Locate the cell with the specified text and output its (X, Y) center coordinate. 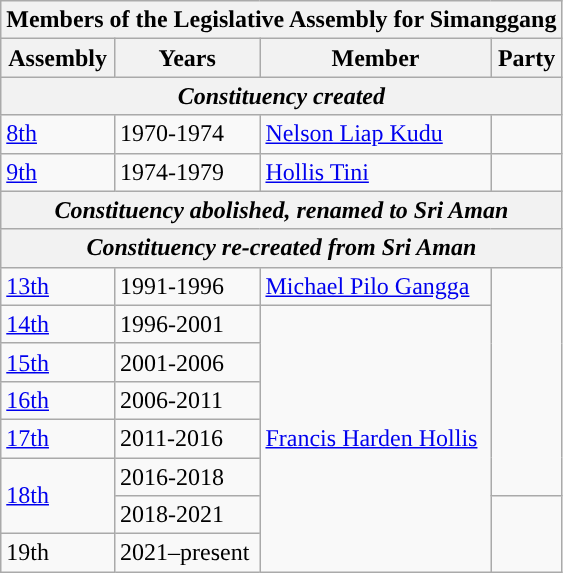
16th (58, 400)
1996-2001 (186, 324)
Members of the Legislative Assembly for Simanggang (282, 20)
19th (58, 553)
17th (58, 438)
2016-2018 (186, 477)
13th (58, 286)
Party (526, 58)
2018-2021 (186, 515)
Years (186, 58)
9th (58, 172)
8th (58, 134)
Hollis Tini (376, 172)
Member (376, 58)
2011-2016 (186, 438)
Francis Harden Hollis (376, 438)
1970-1974 (186, 134)
2021–present (186, 553)
1991-1996 (186, 286)
Nelson Liap Kudu (376, 134)
2001-2006 (186, 362)
Constituency re-created from Sri Aman (282, 248)
Michael Pilo Gangga (376, 286)
Constituency abolished, renamed to Sri Aman (282, 210)
Assembly (58, 58)
15th (58, 362)
14th (58, 324)
2006-2011 (186, 400)
18th (58, 496)
1974-1979 (186, 172)
Constituency created (282, 96)
